For the text-containing cell, return its midpoint in (X, Y) coordinate format. 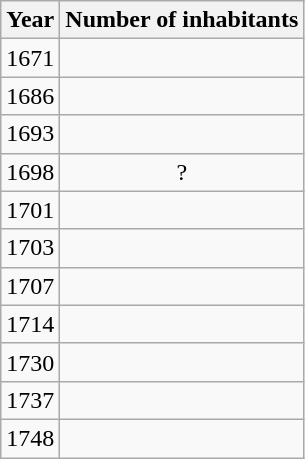
1701 (30, 210)
1686 (30, 96)
1671 (30, 58)
1748 (30, 438)
1698 (30, 172)
Number of inhabitants (182, 20)
Year (30, 20)
1730 (30, 362)
1693 (30, 134)
1703 (30, 248)
1714 (30, 324)
1737 (30, 400)
? (182, 172)
1707 (30, 286)
